Return (X, Y) of the center of cell containing provided text 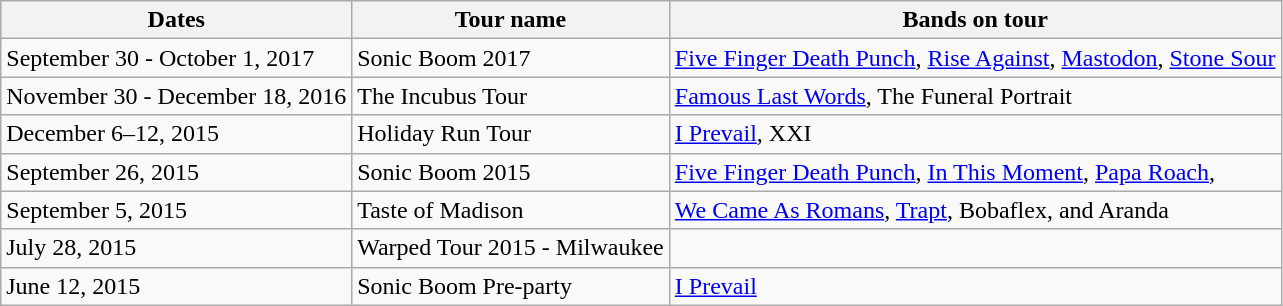
Sonic Boom 2017 (511, 58)
Sonic Boom Pre-party (511, 286)
The Incubus Tour (511, 96)
Taste of Madison (511, 210)
Dates (176, 20)
Holiday Run Tour (511, 134)
Warped Tour 2015 - Milwaukee (511, 248)
Five Finger Death Punch, In This Moment, Papa Roach, (975, 172)
Sonic Boom 2015 (511, 172)
I Prevail (975, 286)
Tour name (511, 20)
Bands on tour (975, 20)
I Prevail, XXI (975, 134)
We Came As Romans, Trapt, Bobaflex, and Aranda (975, 210)
September 26, 2015 (176, 172)
September 30 - October 1, 2017 (176, 58)
November 30 - December 18, 2016 (176, 96)
July 28, 2015 (176, 248)
September 5, 2015 (176, 210)
Five Finger Death Punch, Rise Against, Mastodon, Stone Sour (975, 58)
Famous Last Words, The Funeral Portrait (975, 96)
December 6–12, 2015 (176, 134)
June 12, 2015 (176, 286)
